For the text-containing cell, return its midpoint in (X, Y) coordinate format. 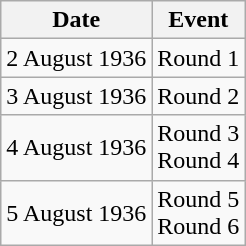
Round 3Round 4 (198, 148)
5 August 1936 (76, 212)
Round 1 (198, 58)
4 August 1936 (76, 148)
Round 5Round 6 (198, 212)
3 August 1936 (76, 96)
Date (76, 20)
Event (198, 20)
Round 2 (198, 96)
2 August 1936 (76, 58)
